Identify which cell holds the provided text, then report its [x, y] central coordinate. 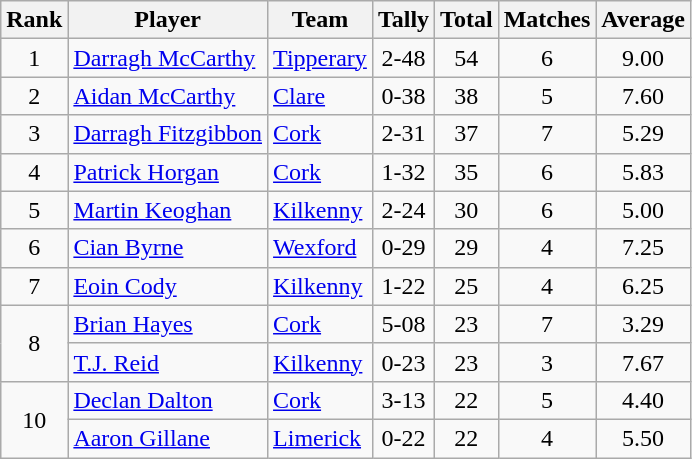
Rank [34, 20]
Average [644, 20]
6.25 [644, 286]
0-22 [403, 438]
Limerick [320, 438]
Darragh Fitzgibbon [168, 134]
9.00 [644, 58]
Matches [547, 20]
Patrick Horgan [168, 172]
Martin Keoghan [168, 210]
1-22 [403, 286]
Eoin Cody [168, 286]
25 [467, 286]
29 [467, 248]
10 [34, 419]
Brian Hayes [168, 324]
Declan Dalton [168, 400]
0-23 [403, 362]
2-31 [403, 134]
Clare [320, 96]
2-48 [403, 58]
2-24 [403, 210]
54 [467, 58]
5.00 [644, 210]
35 [467, 172]
7.60 [644, 96]
37 [467, 134]
Aaron Gillane [168, 438]
0-38 [403, 96]
7.67 [644, 362]
Tally [403, 20]
T.J. Reid [168, 362]
0-29 [403, 248]
3-13 [403, 400]
4.40 [644, 400]
3.29 [644, 324]
1 [34, 58]
Cian Byrne [168, 248]
5.29 [644, 134]
Wexford [320, 248]
7.25 [644, 248]
Player [168, 20]
2 [34, 96]
1-32 [403, 172]
5.83 [644, 172]
8 [34, 343]
30 [467, 210]
5.50 [644, 438]
Team [320, 20]
Total [467, 20]
5-08 [403, 324]
Darragh McCarthy [168, 58]
Aidan McCarthy [168, 96]
Tipperary [320, 58]
38 [467, 96]
